Return [x, y] of the center of cell containing provided text 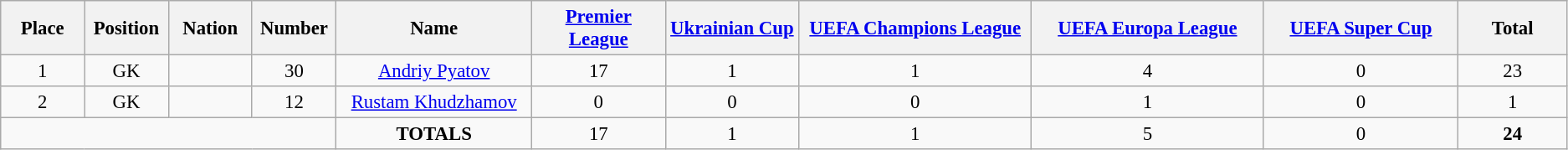
Nation [210, 28]
UEFA Champions League [915, 28]
UEFA Super Cup [1360, 28]
30 [294, 71]
TOTALS [434, 134]
Premier League [599, 28]
4 [1148, 71]
UEFA Europa League [1148, 28]
Andriy Pyatov [434, 71]
Position [126, 28]
23 [1513, 71]
Total [1513, 28]
Name [434, 28]
24 [1513, 134]
Ukrainian Cup [732, 28]
Place [43, 28]
5 [1148, 134]
Rustam Khudzhamov [434, 102]
12 [294, 102]
2 [43, 102]
Number [294, 28]
